Search for the cell housing the specified text and yield its (x, y) center coordinate. 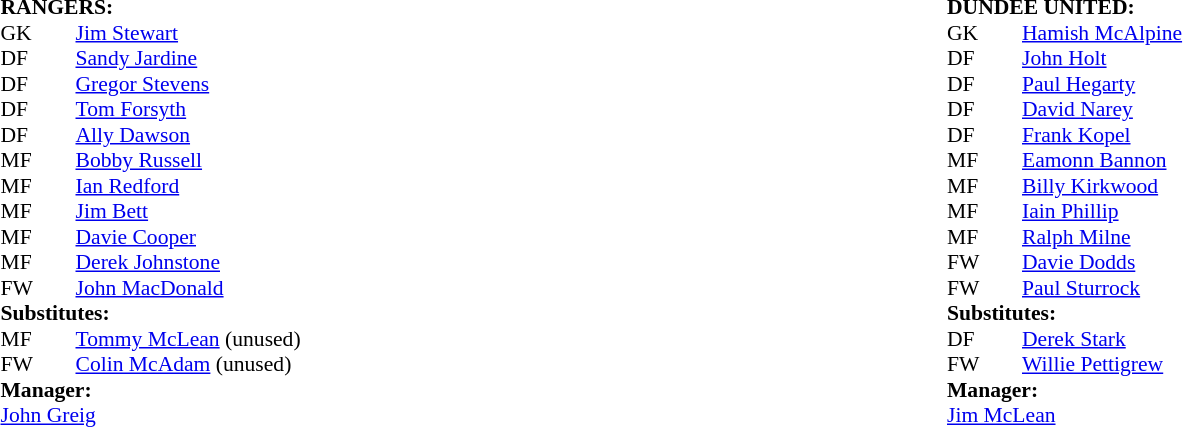
Ally Dawson (188, 135)
Hamish McAlpine (1102, 33)
Jim Stewart (188, 33)
Frank Kopel (1102, 135)
Derek Johnstone (188, 263)
Tom Forsyth (188, 109)
John Holt (1102, 59)
David Narey (1102, 109)
Ian Redford (188, 186)
Eamonn Bannon (1102, 161)
Paul Hegarty (1102, 84)
Derek Stark (1102, 339)
Ralph Milne (1102, 237)
Davie Cooper (188, 237)
Gregor Stevens (188, 84)
Iain Phillip (1102, 211)
Paul Sturrock (1102, 288)
Bobby Russell (188, 161)
Tommy McLean (unused) (188, 339)
John MacDonald (188, 288)
Sandy Jardine (188, 59)
Davie Dodds (1102, 263)
Billy Kirkwood (1102, 186)
Jim Bett (188, 211)
Willie Pettigrew (1102, 365)
Colin McAdam (unused) (188, 365)
